Search for the cell housing the specified text and yield its [X, Y] center coordinate. 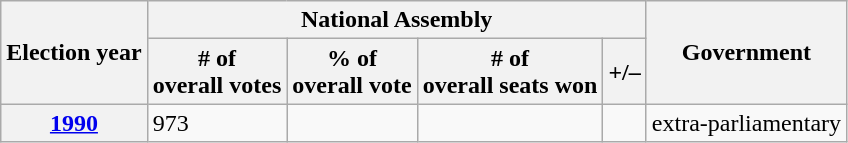
# ofoverall seats won [510, 72]
% ofoverall vote [352, 72]
1990 [74, 123]
Government [746, 52]
+/– [624, 72]
973 [217, 123]
Election year [74, 52]
extra-parliamentary [746, 123]
# ofoverall votes [217, 72]
National Assembly [396, 20]
